From the cell containing the given text, extract its center point as (x, y) coordinate. 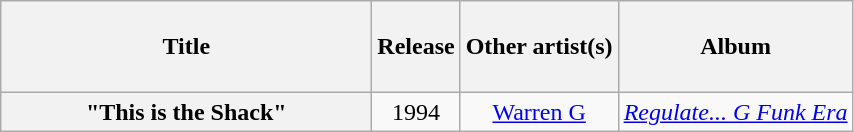
Other artist(s) (539, 47)
Regulate... G Funk Era (736, 112)
"This is the Shack" (186, 112)
Title (186, 47)
Album (736, 47)
Release (416, 47)
Warren G (539, 112)
1994 (416, 112)
